From the cell containing the given text, extract its center point as [X, Y] coordinate. 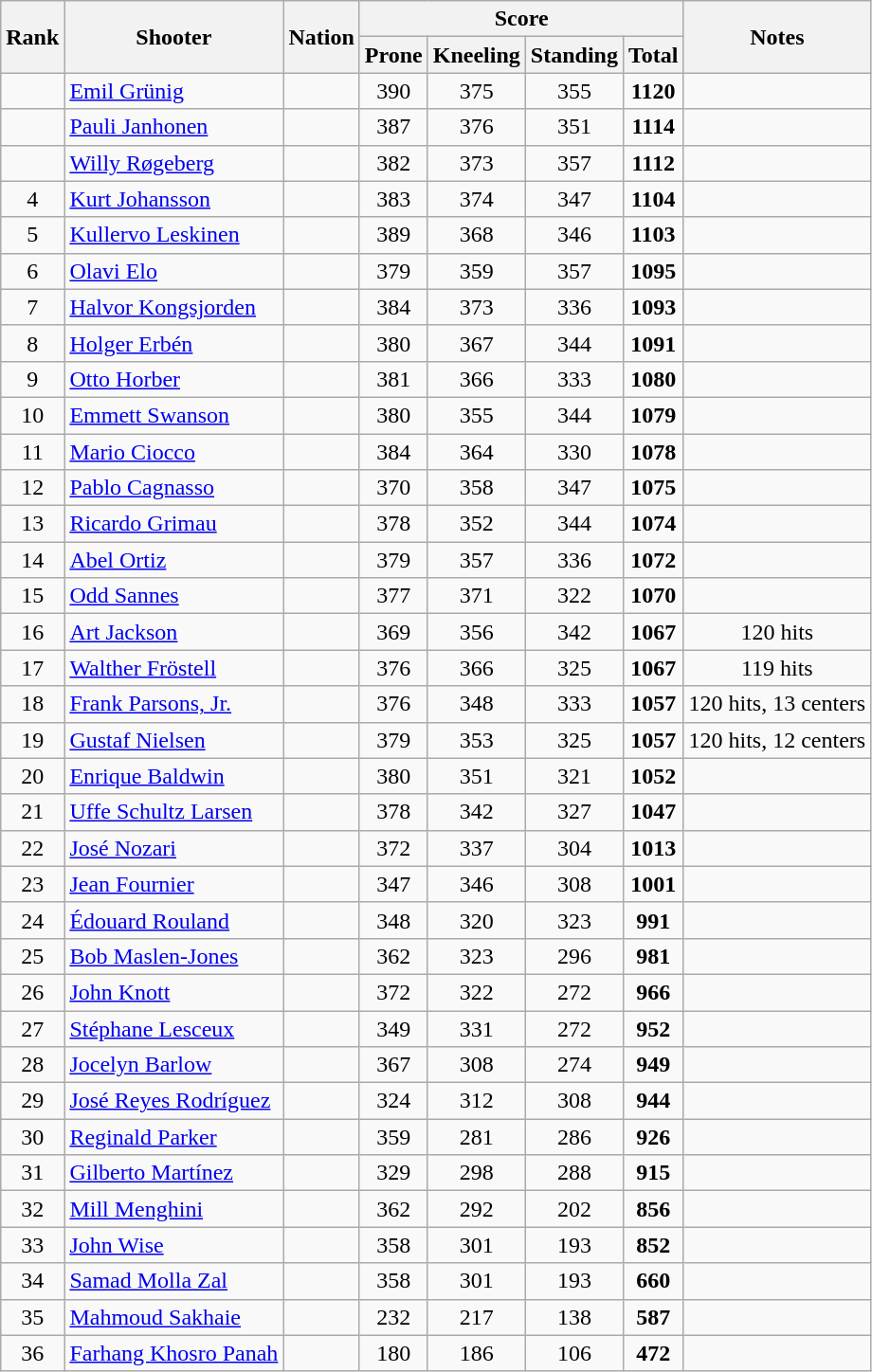
180 [393, 1353]
186 [476, 1353]
32 [32, 1209]
Jocelyn Barlow [174, 1065]
Halvor Kongsjorden [174, 307]
390 [393, 91]
Samad Molla Zal [174, 1281]
17 [32, 668]
981 [653, 956]
377 [393, 596]
18 [32, 704]
Enrique Baldwin [174, 776]
Pablo Cagnasso [174, 488]
Pauli Janhonen [174, 127]
Art Jackson [174, 632]
28 [32, 1065]
106 [574, 1353]
331 [476, 1028]
1072 [653, 560]
27 [32, 1028]
120 hits, 13 centers [777, 704]
353 [476, 740]
1070 [653, 596]
Ricardo Grimau [174, 524]
356 [476, 632]
374 [476, 199]
Walther Fröstell [174, 668]
Shooter [174, 37]
1079 [653, 415]
20 [32, 776]
370 [393, 488]
9 [32, 379]
5 [32, 235]
35 [32, 1317]
Édouard Rouland [174, 920]
Willy Røgeberg [174, 163]
1093 [653, 307]
25 [32, 956]
Reginald Parker [174, 1137]
Mario Ciocco [174, 452]
952 [653, 1028]
Nation [321, 37]
Olavi Elo [174, 271]
José Reyes Rodríguez [174, 1101]
587 [653, 1317]
1001 [653, 884]
31 [32, 1173]
6 [32, 271]
José Nozari [174, 848]
29 [32, 1101]
472 [653, 1353]
12 [32, 488]
324 [393, 1101]
Farhang Khosro Panah [174, 1353]
304 [574, 848]
Mahmoud Sakhaie [174, 1317]
1078 [653, 452]
660 [653, 1281]
852 [653, 1245]
Otto Horber [174, 379]
Kneeling [476, 55]
Holger Erbén [174, 343]
966 [653, 992]
22 [32, 848]
34 [32, 1281]
1080 [653, 379]
Mill Menghini [174, 1209]
1091 [653, 343]
926 [653, 1137]
138 [574, 1317]
8 [32, 343]
13 [32, 524]
368 [476, 235]
1120 [653, 91]
321 [574, 776]
Stéphane Lesceux [174, 1028]
1075 [653, 488]
Jean Fournier [174, 884]
944 [653, 1101]
John Wise [174, 1245]
Emil Grünig [174, 91]
286 [574, 1137]
120 hits [777, 632]
949 [653, 1065]
387 [393, 127]
Gustaf Nielsen [174, 740]
John Knott [174, 992]
383 [393, 199]
381 [393, 379]
298 [476, 1173]
1103 [653, 235]
329 [393, 1173]
1074 [653, 524]
1114 [653, 127]
19 [32, 740]
Score [521, 19]
369 [393, 632]
15 [32, 596]
349 [393, 1028]
364 [476, 452]
296 [574, 956]
915 [653, 1173]
36 [32, 1353]
217 [476, 1317]
30 [32, 1137]
Bob Maslen-Jones [174, 956]
14 [32, 560]
Standing [574, 55]
1095 [653, 271]
281 [476, 1137]
Uffe Schultz Larsen [174, 812]
327 [574, 812]
Kullervo Leskinen [174, 235]
856 [653, 1209]
24 [32, 920]
10 [32, 415]
1104 [653, 199]
382 [393, 163]
375 [476, 91]
352 [476, 524]
Prone [393, 55]
16 [32, 632]
320 [476, 920]
23 [32, 884]
1052 [653, 776]
288 [574, 1173]
330 [574, 452]
Gilberto Martínez [174, 1173]
Emmett Swanson [174, 415]
274 [574, 1065]
120 hits, 12 centers [777, 740]
337 [476, 848]
26 [32, 992]
312 [476, 1101]
21 [32, 812]
232 [393, 1317]
Kurt Johansson [174, 199]
119 hits [777, 668]
4 [32, 199]
11 [32, 452]
1013 [653, 848]
33 [32, 1245]
1047 [653, 812]
292 [476, 1209]
Total [653, 55]
Notes [777, 37]
371 [476, 596]
389 [393, 235]
Rank [32, 37]
991 [653, 920]
Abel Ortiz [174, 560]
Frank Parsons, Jr. [174, 704]
1112 [653, 163]
202 [574, 1209]
Odd Sannes [174, 596]
7 [32, 307]
